From the cell containing the given text, extract its center point as (X, Y) coordinate. 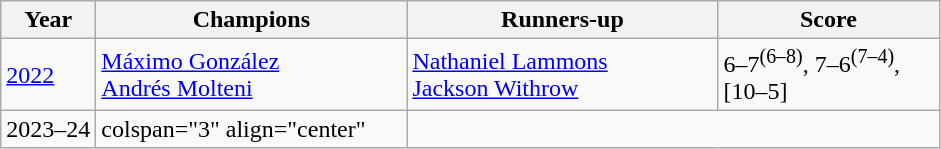
Nathaniel Lammons Jackson Withrow (562, 75)
Champions (252, 20)
2022 (48, 75)
6–7(6–8), 7–6(7–4), [10–5] (828, 75)
2023–24 (48, 129)
Máximo González Andrés Molteni (252, 75)
colspan="3" align="center" (252, 129)
Runners-up (562, 20)
Score (828, 20)
Year (48, 20)
